Return the [X, Y] coordinate for the center point of the cell that contains the specified text.  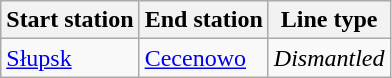
Start station [70, 20]
Cecenowo [204, 58]
End station [204, 20]
Dismantled [329, 58]
Line type [329, 20]
Słupsk [70, 58]
